Search for the cell housing the specified text and yield its (X, Y) center coordinate. 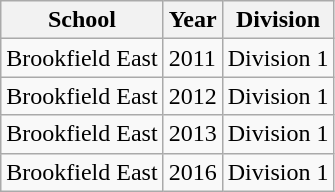
2011 (192, 58)
Year (192, 20)
School (82, 20)
2012 (192, 96)
2016 (192, 172)
2013 (192, 134)
Division (278, 20)
